Extract the (x, y) coordinate from the center of the cell holding the provided text.  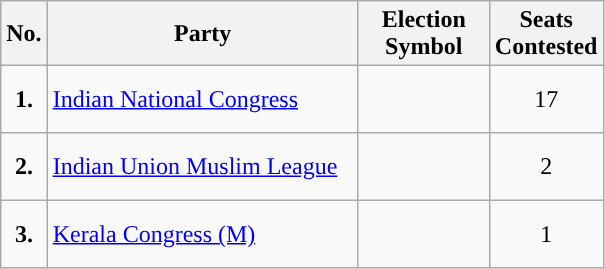
Indian Union Muslim League (202, 167)
2 (546, 167)
Election Symbol (424, 34)
Party (202, 34)
Seats Contested (546, 34)
1 (546, 235)
17 (546, 100)
No. (24, 34)
1. (24, 100)
Kerala Congress (M) (202, 235)
Indian National Congress (202, 100)
3. (24, 235)
2. (24, 167)
